Return the [X, Y] coordinate for the center point of the cell that contains the specified text.  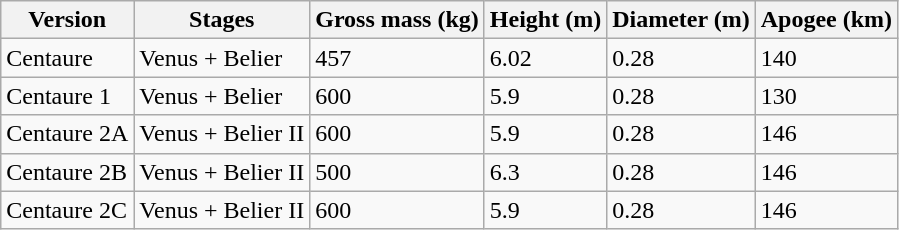
457 [398, 58]
Gross mass (kg) [398, 20]
Centaure 2A [68, 134]
Centaure 2C [68, 210]
Centaure 2B [68, 172]
Apogee (km) [826, 20]
Centaure [68, 58]
500 [398, 172]
Diameter (m) [682, 20]
Version [68, 20]
Height (m) [545, 20]
6.3 [545, 172]
6.02 [545, 58]
Stages [222, 20]
Centaure 1 [68, 96]
140 [826, 58]
130 [826, 96]
